Return (x, y) of the center of cell containing provided text 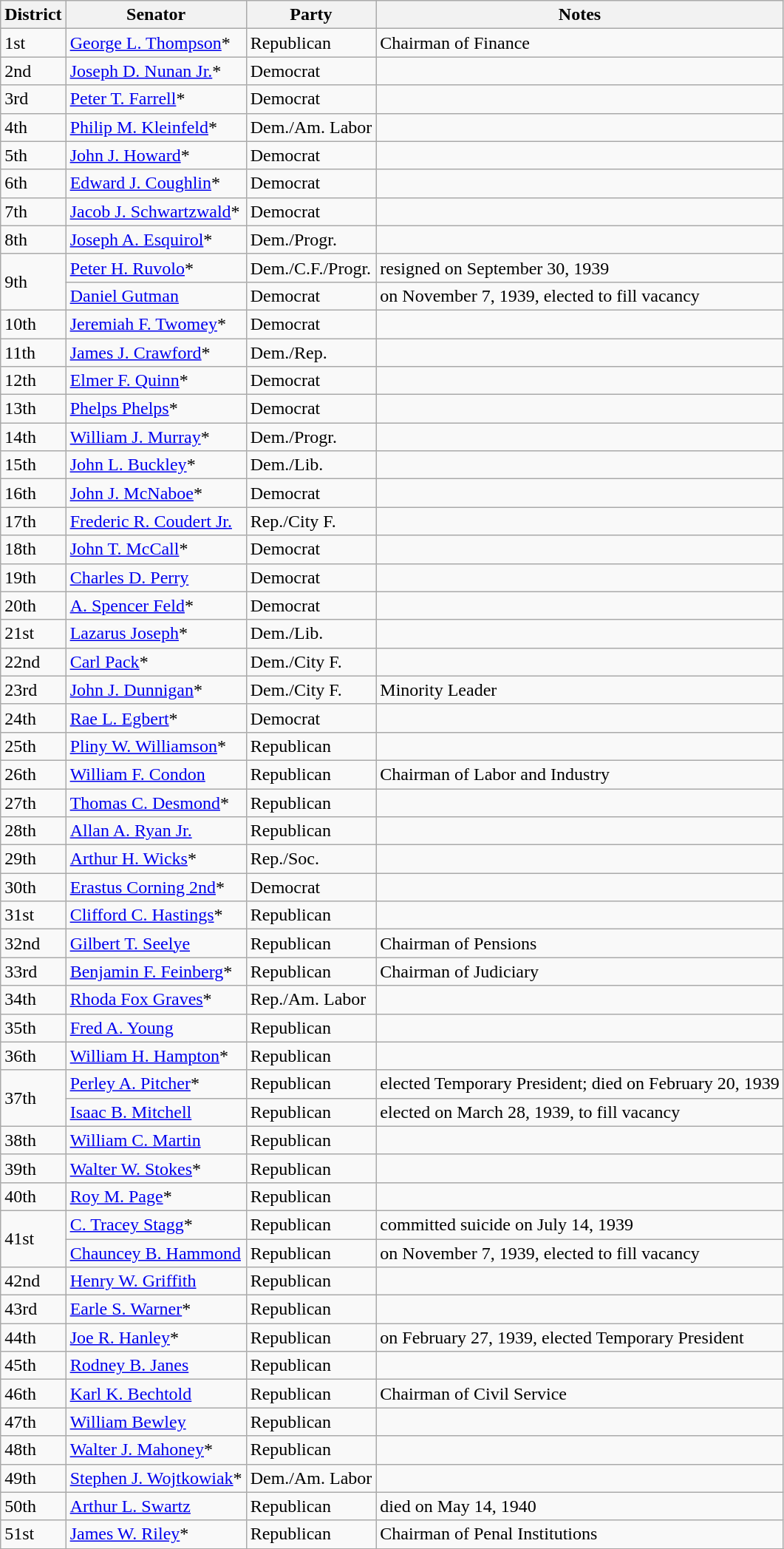
Gilbert T. Seelye (156, 943)
Peter H. Ruvolo* (156, 268)
Chairman of Penal Institutions (579, 1534)
Rep./Soc. (311, 859)
Daniel Gutman (156, 296)
48th (33, 1450)
43rd (33, 1309)
Minority Leader (579, 690)
9th (33, 282)
51st (33, 1534)
3rd (33, 99)
18th (33, 549)
Karl K. Bechtold (156, 1394)
33rd (33, 972)
Rhoda Fox Graves* (156, 1000)
Allan A. Ryan Jr. (156, 831)
Chairman of Civil Service (579, 1394)
Edward J. Coughlin* (156, 183)
Erastus Corning 2nd* (156, 887)
14th (33, 437)
William H. Hampton* (156, 1056)
Peter T. Farrell* (156, 99)
40th (33, 1196)
8th (33, 240)
Rodney B. Janes (156, 1366)
36th (33, 1056)
Chairman of Labor and Industry (579, 774)
10th (33, 324)
James W. Riley* (156, 1534)
27th (33, 802)
Phelps Phelps* (156, 409)
Notes (579, 15)
Walter J. Mahoney* (156, 1450)
5th (33, 155)
Charles D. Perry (156, 577)
John L. Buckley* (156, 465)
Senator (156, 15)
Isaac B. Mitchell (156, 1112)
Arthur L. Swartz (156, 1506)
49th (33, 1478)
6th (33, 183)
John T. McCall* (156, 549)
45th (33, 1366)
Thomas C. Desmond* (156, 802)
C. Tracey Stagg* (156, 1224)
Chairman of Pensions (579, 943)
Henry W. Griffith (156, 1281)
28th (33, 831)
Stephen J. Wojtkowiak* (156, 1478)
34th (33, 1000)
William F. Condon (156, 774)
A. Spencer Feld* (156, 606)
John J. Dunnigan* (156, 690)
John J. McNaboe* (156, 493)
Perley A. Pitcher* (156, 1084)
Carl Pack* (156, 662)
24th (33, 718)
Chauncey B. Hammond (156, 1253)
30th (33, 887)
Earle S. Warner* (156, 1309)
Rep./Am. Labor (311, 1000)
Chairman of Finance (579, 43)
William Bewley (156, 1422)
17th (33, 521)
Jeremiah F. Twomey* (156, 324)
50th (33, 1506)
42nd (33, 1281)
26th (33, 774)
Joe R. Hanley* (156, 1338)
died on May 14, 1940 (579, 1506)
Roy M. Page* (156, 1196)
Elmer F. Quinn* (156, 381)
39th (33, 1168)
35th (33, 1028)
11th (33, 353)
Philip M. Kleinfeld* (156, 127)
29th (33, 859)
Fred A. Young (156, 1028)
James J. Crawford* (156, 353)
16th (33, 493)
elected on March 28, 1939, to fill vacancy (579, 1112)
46th (33, 1394)
31st (33, 915)
2nd (33, 71)
15th (33, 465)
Dem./Rep. (311, 353)
32nd (33, 943)
William C. Martin (156, 1140)
Clifford C. Hastings* (156, 915)
20th (33, 606)
Dem./C.F./Progr. (311, 268)
38th (33, 1140)
resigned on September 30, 1939 (579, 268)
Chairman of Judiciary (579, 972)
John J. Howard* (156, 155)
elected Temporary President; died on February 20, 1939 (579, 1084)
District (33, 15)
Frederic R. Coudert Jr. (156, 521)
Joseph D. Nunan Jr.* (156, 71)
22nd (33, 662)
41st (33, 1238)
1st (33, 43)
13th (33, 409)
Walter W. Stokes* (156, 1168)
committed suicide on July 14, 1939 (579, 1224)
25th (33, 746)
Benjamin F. Feinberg* (156, 972)
7th (33, 211)
Arthur H. Wicks* (156, 859)
Party (311, 15)
Joseph A. Esquirol* (156, 240)
23rd (33, 690)
37th (33, 1098)
44th (33, 1338)
Pliny W. Williamson* (156, 746)
12th (33, 381)
on February 27, 1939, elected Temporary President (579, 1338)
George L. Thompson* (156, 43)
21st (33, 634)
Rae L. Egbert* (156, 718)
19th (33, 577)
Jacob J. Schwartzwald* (156, 211)
4th (33, 127)
William J. Murray* (156, 437)
Lazarus Joseph* (156, 634)
47th (33, 1422)
Rep./City F. (311, 521)
